Scan for the cell matching the given text and deliver its (x, y) coordinate at center. 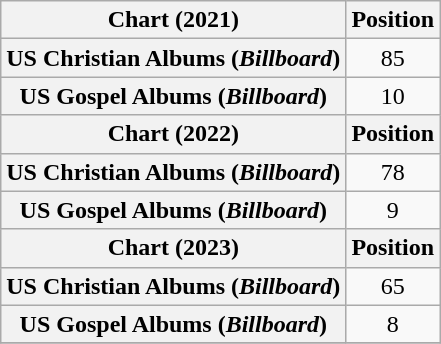
Chart (2023) (174, 248)
Chart (2022) (174, 134)
8 (393, 324)
78 (393, 172)
85 (393, 58)
10 (393, 96)
9 (393, 210)
Chart (2021) (174, 20)
65 (393, 286)
